Return the (X, Y) coordinate for the center point of the cell that contains the specified text.  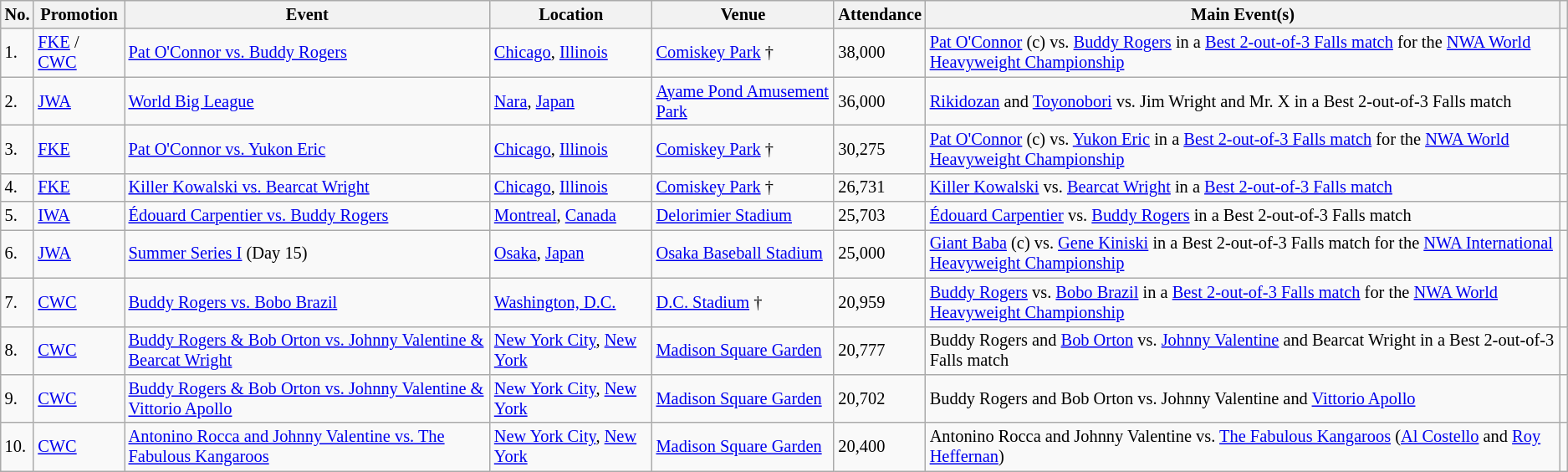
3. (18, 149)
Promotion (79, 14)
Pat O'Connor vs. Buddy Rogers (308, 53)
8. (18, 351)
Pat O'Connor (c) vs. Yukon Eric in a Best 2-out-of-3 Falls match for the NWA World Heavyweight Championship (1243, 149)
Nara, Japan (571, 101)
Pat O'Connor (c) vs. Buddy Rogers in a Best 2-out-of-3 Falls match for the NWA World Heavyweight Championship (1243, 53)
20,959 (880, 302)
World Big League (308, 101)
38,000 (880, 53)
20,400 (880, 447)
Pat O'Connor vs. Yukon Eric (308, 149)
Summer Series I (Day 15) (308, 254)
10. (18, 447)
Venue (743, 14)
20,702 (880, 398)
Event (308, 14)
Delorimier Stadium (743, 216)
30,275 (880, 149)
Ayame Pond Amusement Park (743, 101)
Buddy Rogers and Bob Orton vs. Johnny Valentine and Vittorio Apollo (1243, 398)
9. (18, 398)
7. (18, 302)
2. (18, 101)
6. (18, 254)
Buddy Rogers & Bob Orton vs. Johnny Valentine & Bearcat Wright (308, 351)
IWA (79, 216)
FKE / CWC (79, 53)
No. (18, 14)
26,731 (880, 187)
20,777 (880, 351)
25,000 (880, 254)
D.C. Stadium † (743, 302)
Antonino Rocca and Johnny Valentine vs. The Fabulous Kangaroos (308, 447)
Rikidozan and Toyonobori vs. Jim Wright and Mr. X in a Best 2-out-of-3 Falls match (1243, 101)
1. (18, 53)
Location (571, 14)
Attendance (880, 14)
Antonino Rocca and Johnny Valentine vs. The Fabulous Kangaroos (Al Costello and Roy Heffernan) (1243, 447)
Montreal, Canada (571, 216)
5. (18, 216)
Buddy Rogers vs. Bobo Brazil (308, 302)
36,000 (880, 101)
Buddy Rogers and Bob Orton vs. Johnny Valentine and Bearcat Wright in a Best 2-out-of-3 Falls match (1243, 351)
Édouard Carpentier vs. Buddy Rogers in a Best 2-out-of-3 Falls match (1243, 216)
Osaka Baseball Stadium (743, 254)
Killer Kowalski vs. Bearcat Wright in a Best 2-out-of-3 Falls match (1243, 187)
4. (18, 187)
Main Event(s) (1243, 14)
Buddy Rogers & Bob Orton vs. Johnny Valentine & Vittorio Apollo (308, 398)
Killer Kowalski vs. Bearcat Wright (308, 187)
Édouard Carpentier vs. Buddy Rogers (308, 216)
Buddy Rogers vs. Bobo Brazil in a Best 2-out-of-3 Falls match for the NWA World Heavyweight Championship (1243, 302)
Osaka, Japan (571, 254)
Washington, D.C. (571, 302)
25,703 (880, 216)
Giant Baba (c) vs. Gene Kiniski in a Best 2-out-of-3 Falls match for the NWA International Heavyweight Championship (1243, 254)
